Identify which cell holds the provided text, then report its (x, y) central coordinate. 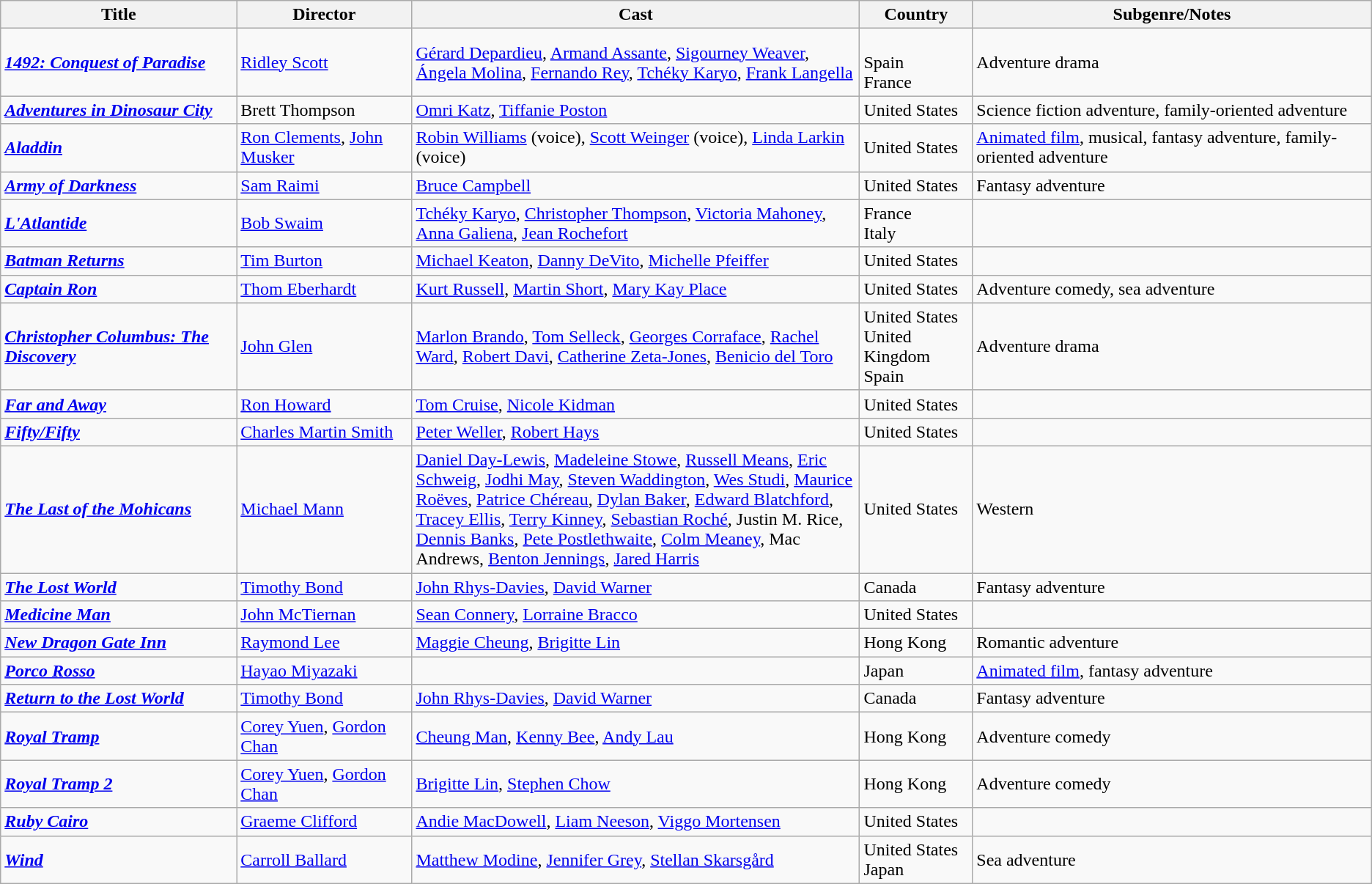
Animated film, fantasy adventure (1172, 671)
Romantic adventure (1172, 643)
Bob Swaim (324, 223)
Sea adventure (1172, 859)
Raymond Lee (324, 643)
The Lost World (119, 587)
Christopher Columbus: The Discovery (119, 346)
New Dragon Gate Inn (119, 643)
Sean Connery, Lorraine Bracco (636, 615)
Batman Returns (119, 261)
Ruby Cairo (119, 822)
Aladdin (119, 148)
Country (916, 15)
Japan (916, 671)
Omri Katz, Tiffanie Poston (636, 110)
John McTiernan (324, 615)
United StatesJapan (916, 859)
Andie MacDowell, Liam Neeson, Viggo Mortensen (636, 822)
Adventures in Dinosaur City (119, 110)
Return to the Lost World (119, 699)
Animated film, musical, fantasy adventure, family-oriented adventure (1172, 148)
Tim Burton (324, 261)
United StatesUnited KingdomSpain (916, 346)
Tchéky Karyo, Christopher Thompson, Victoria Mahoney, Anna Galiena, Jean Rochefort (636, 223)
Cheung Man, Kenny Bee, Andy Lau (636, 736)
Sam Raimi (324, 185)
Thom Eberhardt (324, 289)
Maggie Cheung, Brigitte Lin (636, 643)
Porco Rosso (119, 671)
Subgenre/Notes (1172, 15)
Matthew Modine, Jennifer Grey, Stellan Skarsgård (636, 859)
Gérard Depardieu, Armand Assante, Sigourney Weaver, Ángela Molina, Fernando Rey, Tchéky Karyo, Frank Langella (636, 62)
Kurt Russell, Martin Short, Mary Kay Place (636, 289)
L'Atlantide (119, 223)
Medicine Man (119, 615)
FranceItaly (916, 223)
The Last of the Mohicans (119, 509)
Michael Mann (324, 509)
Tom Cruise, Nicole Kidman (636, 404)
Ron Howard (324, 404)
Hayao Miyazaki (324, 671)
Adventure comedy, sea adventure (1172, 289)
Fifty/Fifty (119, 432)
Science fiction adventure, family-oriented adventure (1172, 110)
John Glen (324, 346)
Royal Tramp 2 (119, 784)
Ron Clements, John Musker (324, 148)
SpainFrance (916, 62)
Charles Martin Smith (324, 432)
Bruce Campbell (636, 185)
Wind (119, 859)
Title (119, 15)
Robin Williams (voice), Scott Weinger (voice), Linda Larkin (voice) (636, 148)
Peter Weller, Robert Hays (636, 432)
Army of Darkness (119, 185)
Captain Ron (119, 289)
Director (324, 15)
Graeme Clifford (324, 822)
Far and Away (119, 404)
Michael Keaton, Danny DeVito, Michelle Pfeiffer (636, 261)
Brigitte Lin, Stephen Chow (636, 784)
Royal Tramp (119, 736)
Marlon Brando, Tom Selleck, Georges Corraface, Rachel Ward, Robert Davi, Catherine Zeta-Jones, Benicio del Toro (636, 346)
Ridley Scott (324, 62)
Western (1172, 509)
Cast (636, 15)
Carroll Ballard (324, 859)
1492: Conquest of Paradise (119, 62)
Brett Thompson (324, 110)
